Find where the given text appears and provide that cell's center as [x, y] coordinate. 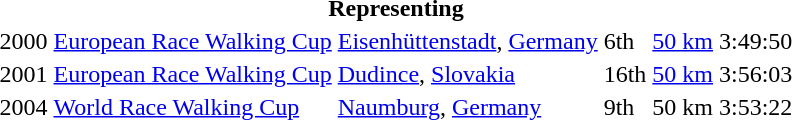
16th [625, 74]
6th [625, 41]
Eisenhüttenstadt, Germany [468, 41]
Dudince, Slovakia [468, 74]
